Provide the (X, Y) coordinate of the cell's center where the given text is located.  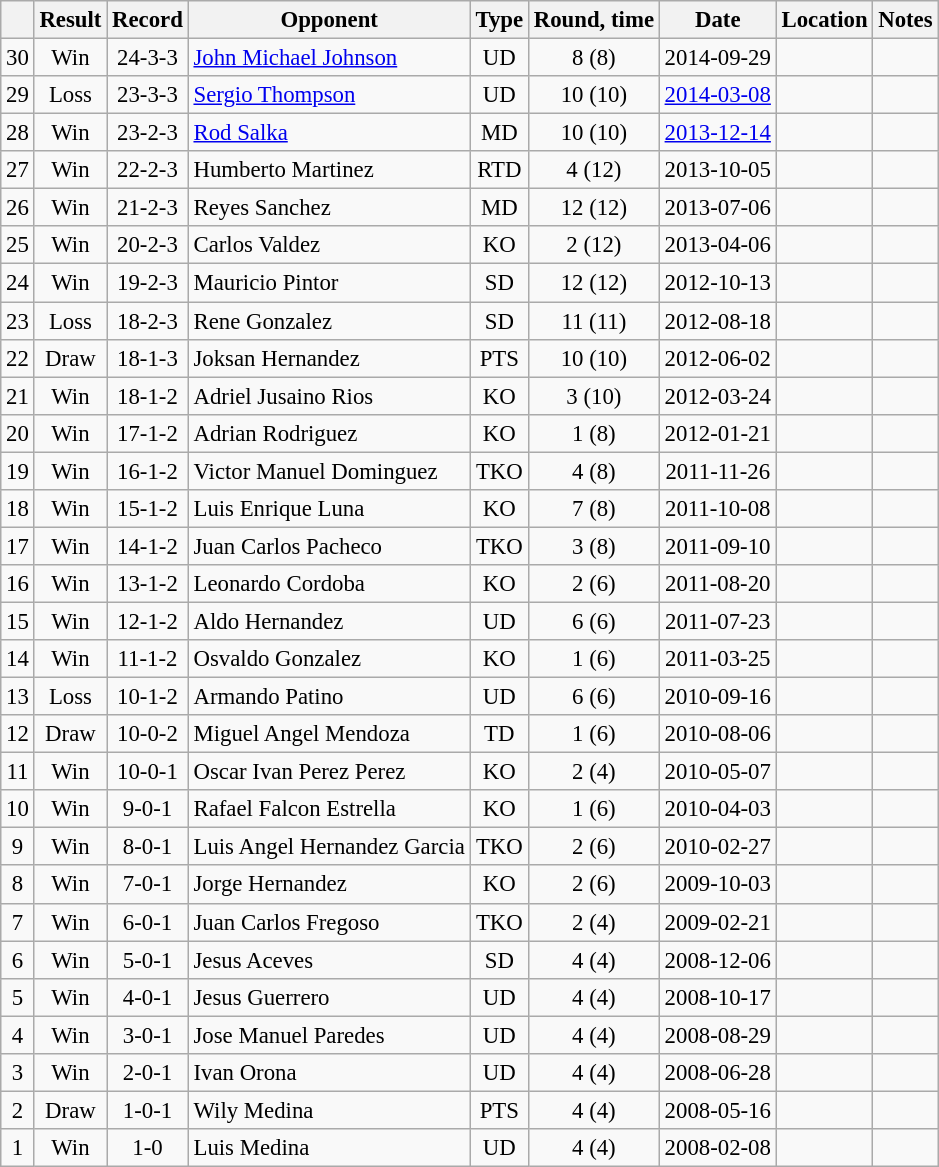
7-0-1 (148, 885)
Rod Salka (329, 133)
2011-11-26 (718, 471)
Juan Carlos Fregoso (329, 922)
Luis Angel Hernandez Garcia (329, 847)
2010-04-03 (718, 809)
RTD (499, 170)
26 (18, 208)
Victor Manuel Dominguez (329, 471)
2012-03-24 (718, 396)
3-0-1 (148, 1035)
Jesus Guerrero (329, 997)
Jesus Aceves (329, 960)
18-1-2 (148, 396)
14-1-2 (148, 546)
Juan Carlos Pacheco (329, 546)
2008-05-16 (718, 1110)
3 (10) (594, 396)
10-0-1 (148, 772)
2012-01-21 (718, 433)
23 (18, 321)
2008-12-06 (718, 960)
9 (18, 847)
2013-07-06 (718, 208)
16 (18, 584)
18-2-3 (148, 321)
2010-08-06 (718, 734)
2009-02-21 (718, 922)
10-1-2 (148, 697)
2011-07-23 (718, 621)
2010-02-27 (718, 847)
2008-02-08 (718, 1148)
1-0 (148, 1148)
Date (718, 20)
2 (12) (594, 245)
11-1-2 (148, 659)
Joksan Hernandez (329, 358)
7 (18, 922)
2010-09-16 (718, 697)
2011-08-20 (718, 584)
Jorge Hernandez (329, 885)
2013-10-05 (718, 170)
8-0-1 (148, 847)
23-2-3 (148, 133)
2013-12-14 (718, 133)
2012-06-02 (718, 358)
2 (18, 1110)
23-3-3 (148, 95)
Leonardo Cordoba (329, 584)
2008-10-17 (718, 997)
2010-05-07 (718, 772)
11 (11) (594, 321)
12 (18, 734)
12-1-2 (148, 621)
5 (18, 997)
John Michael Johnson (329, 58)
18 (18, 509)
2014-09-29 (718, 58)
3 (8) (594, 546)
10-0-2 (148, 734)
Armando Patino (329, 697)
Carlos Valdez (329, 245)
Reyes Sanchez (329, 208)
11 (18, 772)
15 (18, 621)
18-1-3 (148, 358)
2013-04-06 (718, 245)
Notes (906, 20)
2011-10-08 (718, 509)
Wily Medina (329, 1110)
Luis Enrique Luna (329, 509)
21-2-3 (148, 208)
7 (8) (594, 509)
24-3-3 (148, 58)
3 (18, 1073)
30 (18, 58)
2-0-1 (148, 1073)
1-0-1 (148, 1110)
TD (499, 734)
20-2-3 (148, 245)
Rene Gonzalez (329, 321)
Humberto Martinez (329, 170)
4 (8) (594, 471)
Oscar Ivan Perez Perez (329, 772)
1 (8) (594, 433)
9-0-1 (148, 809)
2011-03-25 (718, 659)
Result (70, 20)
2012-08-18 (718, 321)
Jose Manuel Paredes (329, 1035)
Adriel Jusaino Rios (329, 396)
22 (18, 358)
13 (18, 697)
Sergio Thompson (329, 95)
2014-03-08 (718, 95)
1 (18, 1148)
29 (18, 95)
25 (18, 245)
Miguel Angel Mendoza (329, 734)
8 (8) (594, 58)
Mauricio Pintor (329, 283)
4 (12) (594, 170)
6 (18, 960)
Aldo Hernandez (329, 621)
22-2-3 (148, 170)
2008-06-28 (718, 1073)
19-2-3 (148, 283)
Rafael Falcon Estrella (329, 809)
16-1-2 (148, 471)
Type (499, 20)
4 (18, 1035)
20 (18, 433)
6-0-1 (148, 922)
2008-08-29 (718, 1035)
Luis Medina (329, 1148)
28 (18, 133)
24 (18, 283)
5-0-1 (148, 960)
15-1-2 (148, 509)
2009-10-03 (718, 885)
Record (148, 20)
Location (824, 20)
2011-09-10 (718, 546)
10 (18, 809)
14 (18, 659)
21 (18, 396)
17 (18, 546)
Opponent (329, 20)
Round, time (594, 20)
27 (18, 170)
4-0-1 (148, 997)
13-1-2 (148, 584)
8 (18, 885)
19 (18, 471)
2012-10-13 (718, 283)
Osvaldo Gonzalez (329, 659)
Adrian Rodriguez (329, 433)
Ivan Orona (329, 1073)
17-1-2 (148, 433)
